For the text-containing cell, return its midpoint in (x, y) coordinate format. 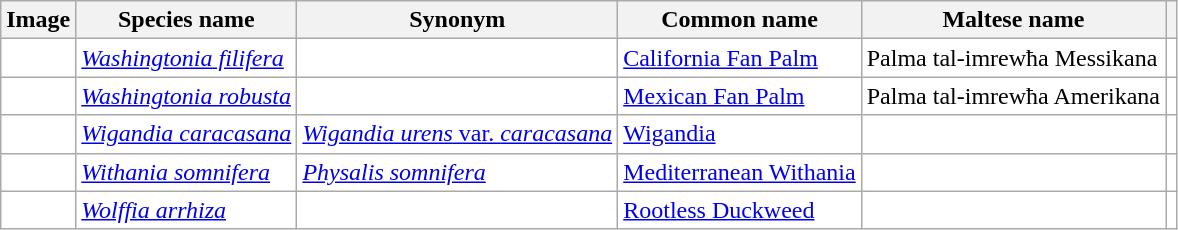
Wigandia (740, 134)
Palma tal-imrewħa Amerikana (1013, 96)
Washingtonia filifera (186, 58)
Wolffia arrhiza (186, 210)
Rootless Duckweed (740, 210)
Maltese name (1013, 20)
Synonym (458, 20)
California Fan Palm (740, 58)
Species name (186, 20)
Common name (740, 20)
Wigandia urens var. caracasana (458, 134)
Wigandia caracasana (186, 134)
Image (38, 20)
Mexican Fan Palm (740, 96)
Washingtonia robusta (186, 96)
Withania somnifera (186, 172)
Palma tal-imrewħa Messikana (1013, 58)
Mediterranean Withania (740, 172)
Physalis somnifera (458, 172)
